Extract the [x, y] coordinate from the center of the cell holding the provided text.  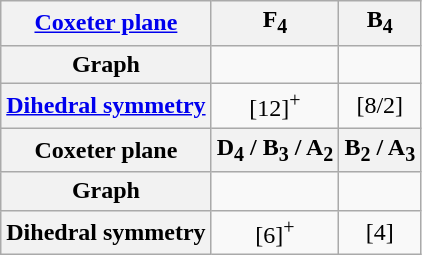
F4 [275, 23]
B4 [380, 23]
[4] [380, 232]
[8/2] [380, 106]
D4 / B3 / A2 [275, 150]
B2 / A3 [380, 150]
[12]+ [275, 106]
[6]+ [275, 232]
